Capture the cell that displays the provided text and extract its (x, y) central coordinate. 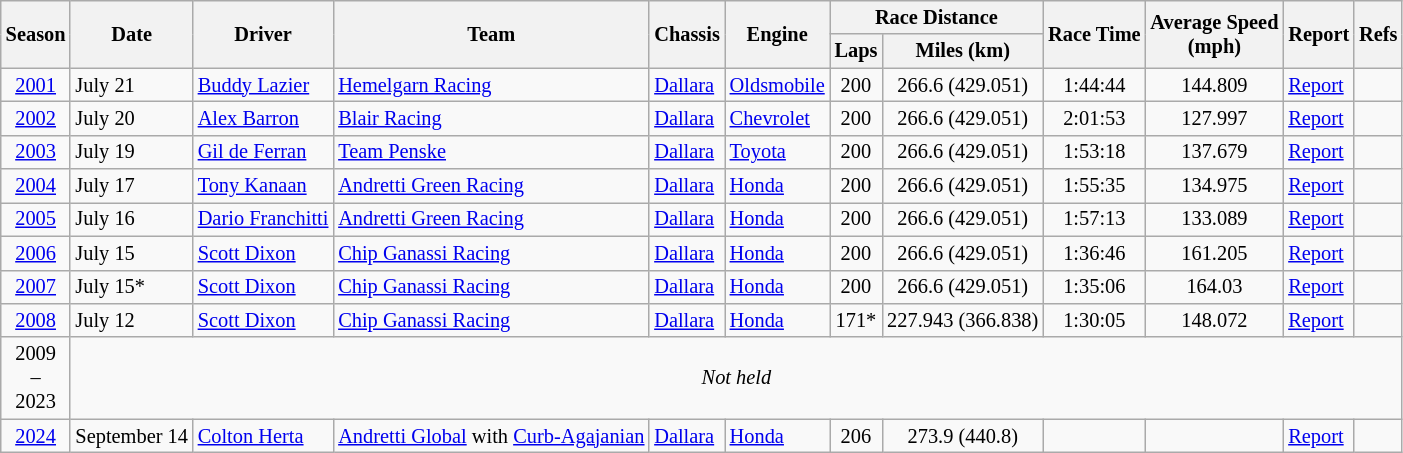
2008 (36, 320)
2007 (36, 287)
164.03 (1215, 287)
Driver (263, 34)
July 19 (131, 152)
1:57:13 (1094, 219)
Team (491, 34)
Chassis (686, 34)
1:30:05 (1094, 320)
Colton Herta (263, 436)
Team Penske (491, 152)
Engine (778, 34)
Laps (856, 51)
1:53:18 (1094, 152)
Andretti Global with Curb-Agajanian (491, 436)
133.089 (1215, 219)
Hemelgarn Racing (491, 85)
206 (856, 436)
2006 (36, 253)
Blair Racing (491, 118)
Oldsmobile (778, 85)
2004 (36, 186)
2001 (36, 85)
134.975 (1215, 186)
227.943 (366.838) (962, 320)
July 15 (131, 253)
2024 (36, 436)
July 17 (131, 186)
Race Distance (937, 17)
July 21 (131, 85)
137.679 (1215, 152)
1:36:46 (1094, 253)
Toyota (778, 152)
Race Time (1094, 34)
2009–2023 (36, 378)
Alex Barron (263, 118)
2005 (36, 219)
Refs (1378, 34)
July 20 (131, 118)
273.9 (440.8) (962, 436)
July 12 (131, 320)
148.072 (1215, 320)
1:44:44 (1094, 85)
161.205 (1215, 253)
2002 (36, 118)
2003 (36, 152)
Dario Franchitti (263, 219)
127.997 (1215, 118)
Gil de Ferran (263, 152)
171* (856, 320)
July 15* (131, 287)
Season (36, 34)
September 14 (131, 436)
Chevrolet (778, 118)
Tony Kanaan (263, 186)
Not held (736, 378)
Date (131, 34)
144.809 (1215, 85)
1:55:35 (1094, 186)
Miles (km) (962, 51)
1:35:06 (1094, 287)
Buddy Lazier (263, 85)
Average Speed(mph) (1215, 34)
July 16 (131, 219)
2:01:53 (1094, 118)
